For the text-containing cell, return its midpoint in (X, Y) coordinate format. 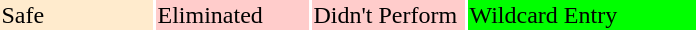
Wildcard Entry (582, 15)
Safe (76, 15)
Eliminated (232, 15)
Didn't Perform (388, 15)
